Provide the (x, y) coordinate of the cell's center where the given text is located.  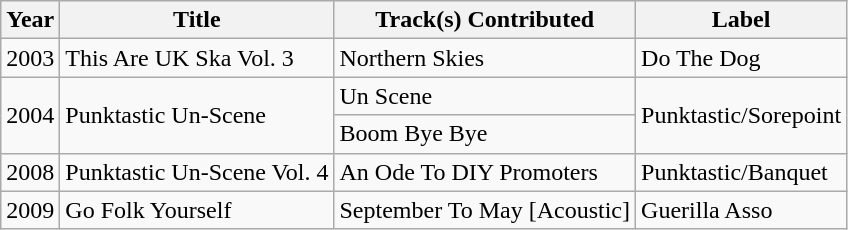
Title (197, 20)
Boom Bye Bye (485, 134)
Punktastic/Sorepoint (742, 115)
2003 (30, 58)
Punktastic Un-Scene Vol. 4 (197, 172)
Label (742, 20)
2004 (30, 115)
Punktastic/Banquet (742, 172)
Un Scene (485, 96)
Guerilla Asso (742, 210)
This Are UK Ska Vol. 3 (197, 58)
An Ode To DIY Promoters (485, 172)
2008 (30, 172)
2009 (30, 210)
Northern Skies (485, 58)
September To May [Acoustic] (485, 210)
Do The Dog (742, 58)
Punktastic Un-Scene (197, 115)
Go Folk Yourself (197, 210)
Year (30, 20)
Track(s) Contributed (485, 20)
